Locate the cell with the specified text and output its [x, y] center coordinate. 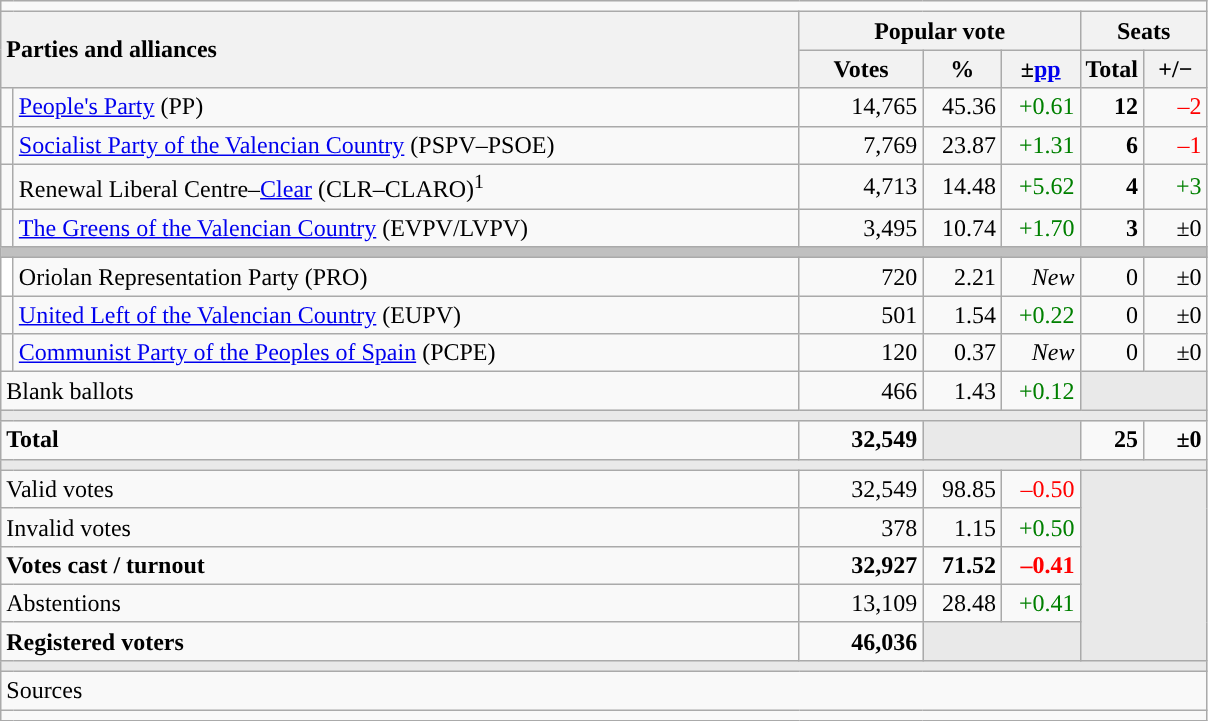
+0.50 [1040, 527]
People's Party (PP) [406, 107]
–0.50 [1040, 489]
Abstentions [400, 603]
+0.22 [1040, 315]
32,927 [861, 565]
Seats [1144, 31]
2.21 [962, 277]
Blank ballots [400, 391]
Oriolan Representation Party (PRO) [406, 277]
–0.41 [1040, 565]
25 [1112, 440]
6 [1112, 145]
Invalid votes [400, 527]
Votes cast / turnout [400, 565]
98.85 [962, 489]
+3 [1176, 186]
1.54 [962, 315]
±pp [1040, 69]
Valid votes [400, 489]
Votes [861, 69]
45.36 [962, 107]
Renewal Liberal Centre–Clear (CLR–CLARO)1 [406, 186]
3 [1112, 228]
Popular vote [940, 31]
Sources [604, 691]
–1 [1176, 145]
Socialist Party of the Valencian Country (PSPV–PSOE) [406, 145]
Registered voters [400, 641]
13,109 [861, 603]
Parties and alliances [400, 50]
+1.31 [1040, 145]
0.37 [962, 353]
378 [861, 527]
501 [861, 315]
United Left of the Valencian Country (EUPV) [406, 315]
+1.70 [1040, 228]
120 [861, 353]
The Greens of the Valencian Country (EVPV/LVPV) [406, 228]
Communist Party of the Peoples of Spain (PCPE) [406, 353]
12 [1112, 107]
1.15 [962, 527]
7,769 [861, 145]
3,495 [861, 228]
71.52 [962, 565]
+0.41 [1040, 603]
+0.12 [1040, 391]
+0.61 [1040, 107]
46,036 [861, 641]
23.87 [962, 145]
% [962, 69]
14,765 [861, 107]
466 [861, 391]
1.43 [962, 391]
14.48 [962, 186]
4 [1112, 186]
720 [861, 277]
+/− [1176, 69]
–2 [1176, 107]
10.74 [962, 228]
4,713 [861, 186]
28.48 [962, 603]
+5.62 [1040, 186]
